Search for the cell housing the specified text and yield its (X, Y) center coordinate. 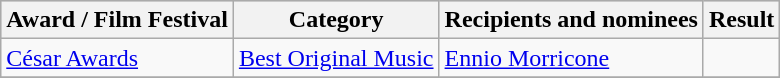
Best Original Music (336, 58)
Result (741, 20)
Recipients and nominees (571, 20)
César Awards (118, 58)
Ennio Morricone (571, 58)
Award / Film Festival (118, 20)
Category (336, 20)
